Pinpoint the cell where the given text exists, returning its (x, y) midpoint coordinate. 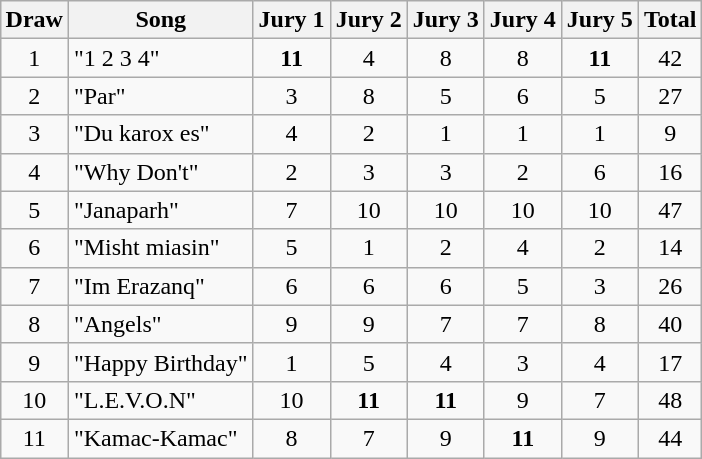
"Par" (160, 96)
40 (670, 324)
44 (670, 438)
"Du karox es" (160, 134)
Jury 3 (446, 20)
Total (670, 20)
"Kamac-Kamac" (160, 438)
16 (670, 172)
"Why Don't" (160, 172)
"Happy Birthday" (160, 362)
Jury 2 (368, 20)
"Im Erazanq" (160, 286)
Jury 1 (292, 20)
42 (670, 58)
26 (670, 286)
48 (670, 400)
Jury 5 (600, 20)
Draw (34, 20)
"Misht miasin" (160, 248)
47 (670, 210)
"Angels" (160, 324)
17 (670, 362)
27 (670, 96)
"Janaparh" (160, 210)
"1 2 3 4" (160, 58)
Song (160, 20)
"L.E.V.O.N" (160, 400)
Jury 4 (522, 20)
14 (670, 248)
